Return [x, y] of the center of cell containing provided text 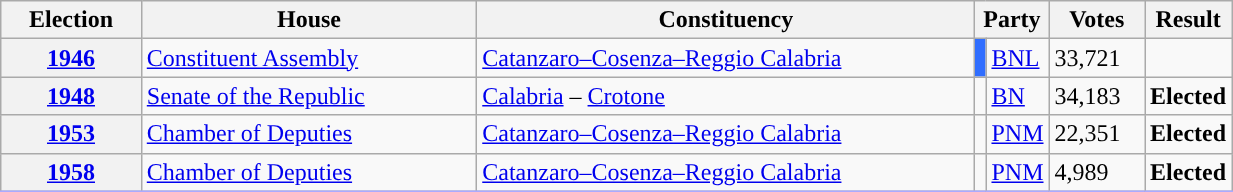
Senate of the Republic [308, 96]
33,721 [1097, 58]
Party [1012, 20]
Calabria – Crotone [726, 96]
1946 [72, 58]
BNL [1018, 58]
Constituency [726, 20]
1948 [72, 96]
Election [72, 20]
1958 [72, 172]
Votes [1097, 20]
House [308, 20]
22,351 [1097, 134]
Constituent Assembly [308, 58]
BN [1018, 96]
1953 [72, 134]
4,989 [1097, 172]
34,183 [1097, 96]
Result [1188, 20]
